Locate the cell with the specified text and output its (x, y) center coordinate. 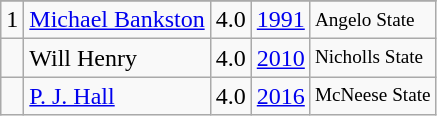
2016 (280, 96)
McNeese State (372, 96)
2010 (280, 58)
Nicholls State (372, 58)
Angelo State (372, 20)
1 (12, 20)
Will Henry (117, 58)
P. J. Hall (117, 96)
1991 (280, 20)
Michael Bankston (117, 20)
